Pinpoint the cell where the given text exists, returning its [X, Y] midpoint coordinate. 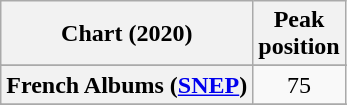
Peak position [299, 34]
Chart (2020) [127, 34]
75 [299, 85]
French Albums (SNEP) [127, 85]
